For the text-containing cell, return its midpoint in (x, y) coordinate format. 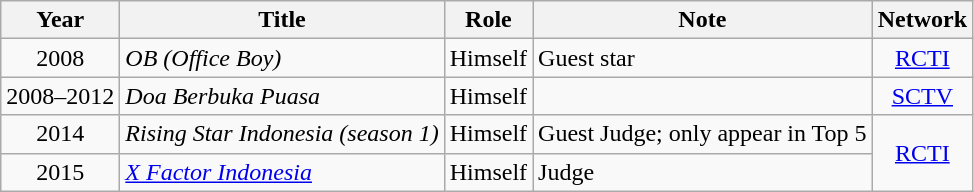
Judge (703, 172)
2008–2012 (60, 96)
Network (922, 20)
2015 (60, 172)
2008 (60, 58)
Note (703, 20)
OB (Office Boy) (282, 58)
Rising Star Indonesia (season 1) (282, 134)
Year (60, 20)
Title (282, 20)
Guest Judge; only appear in Top 5 (703, 134)
Role (488, 20)
2014 (60, 134)
Doa Berbuka Puasa (282, 96)
X Factor Indonesia (282, 172)
SCTV (922, 96)
Guest star (703, 58)
